For the text-containing cell, return its midpoint in [X, Y] coordinate format. 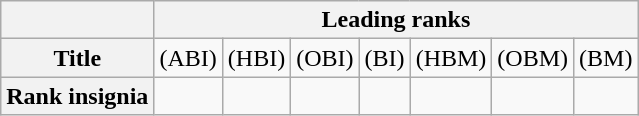
Leading ranks [396, 20]
Rank insignia [78, 96]
(OBI) [325, 58]
Title [78, 58]
(BI) [384, 58]
(HBM) [451, 58]
(OBM) [533, 58]
(HBI) [256, 58]
(BM) [606, 58]
(ABI) [188, 58]
